Return the (X, Y) coordinate for the center point of the cell that contains the specified text.  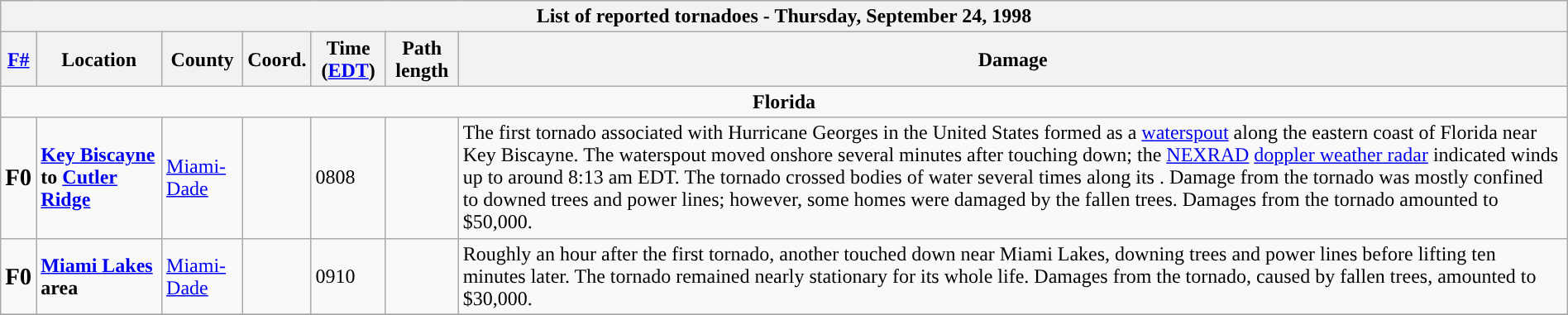
0808 (348, 178)
Florida (784, 102)
County (203, 60)
Key Biscayne to Cutler Ridge (99, 178)
0910 (348, 276)
Time (EDT) (348, 60)
F# (18, 60)
Path length (422, 60)
Miami Lakes area (99, 276)
List of reported tornadoes - Thursday, September 24, 1998 (784, 17)
Coord. (277, 60)
Damage (1012, 60)
Location (99, 60)
